Find where the given text appears and provide that cell's center as [x, y] coordinate. 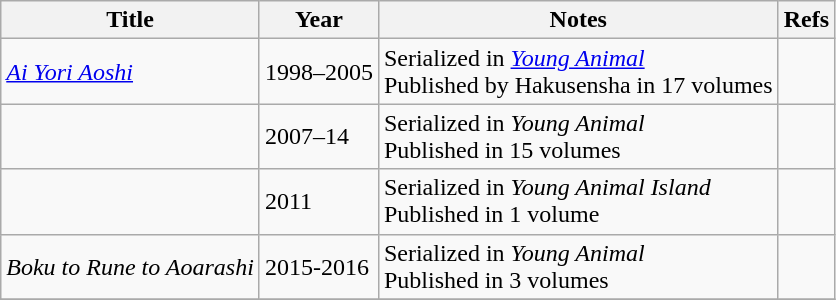
Serialized in Young AnimalPublished in 3 volumes [578, 266]
Serialized in Young AnimalPublished by Hakusensha in 17 volumes [578, 72]
Title [130, 20]
Notes [578, 20]
Ai Yori Aoshi [130, 72]
Refs [806, 20]
Year [318, 20]
1998–2005 [318, 72]
2015-2016 [318, 266]
2007–14 [318, 136]
Boku to Rune to Aoarashi [130, 266]
Serialized in Young AnimalPublished in 15 volumes [578, 136]
2011 [318, 202]
Serialized in Young Animal IslandPublished in 1 volume [578, 202]
